Return [X, Y] of the center of cell containing provided text 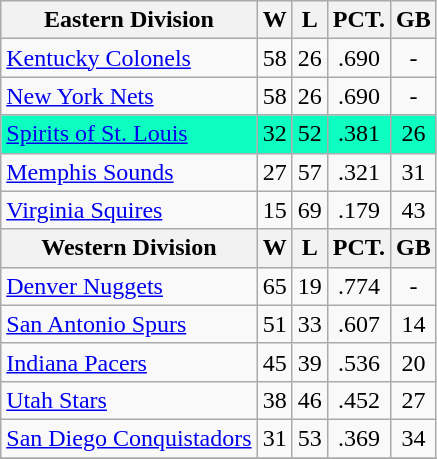
33 [310, 324]
.179 [358, 210]
San Antonio Spurs [129, 324]
Eastern Division [129, 20]
45 [274, 362]
San Diego Conquistadors [129, 438]
Utah Stars [129, 400]
Memphis Sounds [129, 172]
69 [310, 210]
Denver Nuggets [129, 286]
14 [414, 324]
New York Nets [129, 96]
34 [414, 438]
38 [274, 400]
15 [274, 210]
65 [274, 286]
.607 [358, 324]
Indiana Pacers [129, 362]
Kentucky Colonels [129, 58]
52 [310, 134]
Spirits of St. Louis [129, 134]
39 [310, 362]
19 [310, 286]
.369 [358, 438]
46 [310, 400]
.381 [358, 134]
.321 [358, 172]
.536 [358, 362]
53 [310, 438]
Western Division [129, 248]
20 [414, 362]
Virginia Squires [129, 210]
57 [310, 172]
.452 [358, 400]
43 [414, 210]
32 [274, 134]
51 [274, 324]
.774 [358, 286]
